Provide the (X, Y) coordinate of the cell's center where the given text is located.  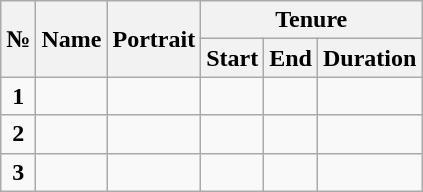
2 (18, 134)
End (291, 58)
3 (18, 172)
Duration (369, 58)
Start (232, 58)
Name (72, 39)
Tenure (312, 20)
1 (18, 96)
№ (18, 39)
Portrait (154, 39)
